Output the [x, y] coordinate of the center of the cell containing the given text.  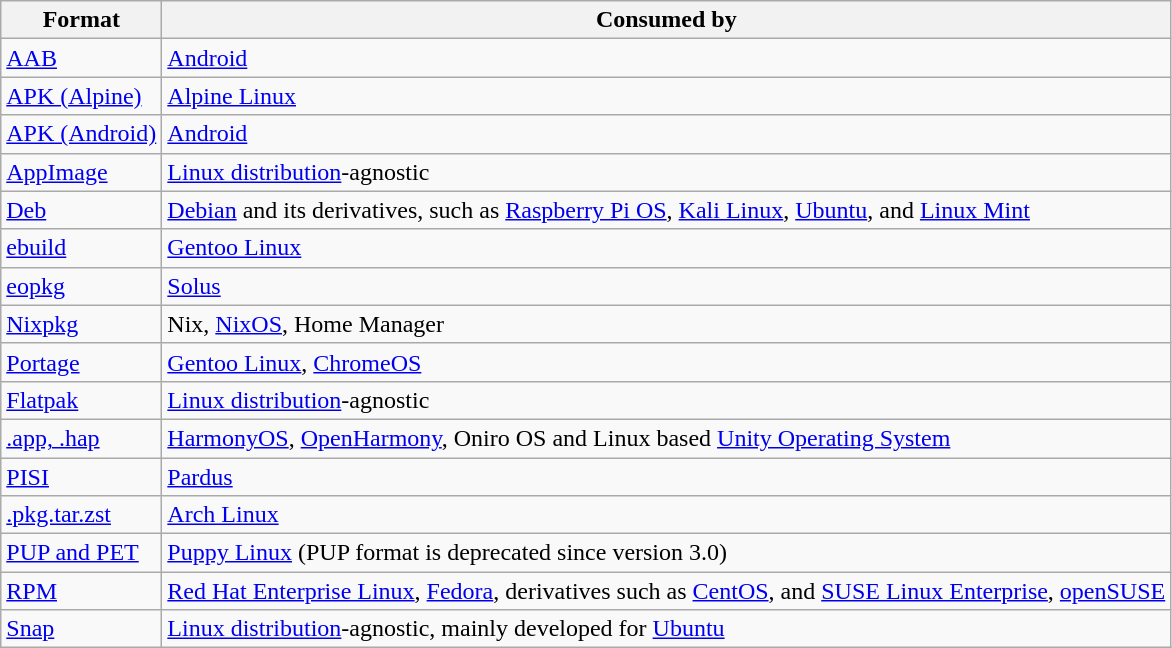
Gentoo Linux [666, 248]
ebuild [82, 248]
AppImage [82, 172]
Portage [82, 362]
APK (Android) [82, 134]
APK (Alpine) [82, 96]
Alpine Linux [666, 96]
AAB [82, 58]
eopkg [82, 286]
Nix, NixOS, Home Manager [666, 324]
Pardus [666, 477]
PUP and PET [82, 553]
PISI [82, 477]
Linux distribution-agnostic, mainly developed for Ubuntu [666, 629]
Gentoo Linux, ChromeOS [666, 362]
RPM [82, 591]
Consumed by [666, 20]
Arch Linux [666, 515]
Red Hat Enterprise Linux, Fedora, derivatives such as CentOS, and SUSE Linux Enterprise, openSUSE [666, 591]
Solus [666, 286]
Nixpkg [82, 324]
Snap [82, 629]
Puppy Linux (PUP format is deprecated since version 3.0) [666, 553]
HarmonyOS, OpenHarmony, Oniro OS and Linux based Unity Operating System [666, 438]
Debian and its derivatives, such as Raspberry Pi OS, Kali Linux, Ubuntu, and Linux Mint [666, 210]
Format [82, 20]
.app, .hap [82, 438]
Flatpak [82, 400]
.pkg.tar.zst [82, 515]
Deb [82, 210]
